Identify which cell holds the provided text, then report its [X, Y] central coordinate. 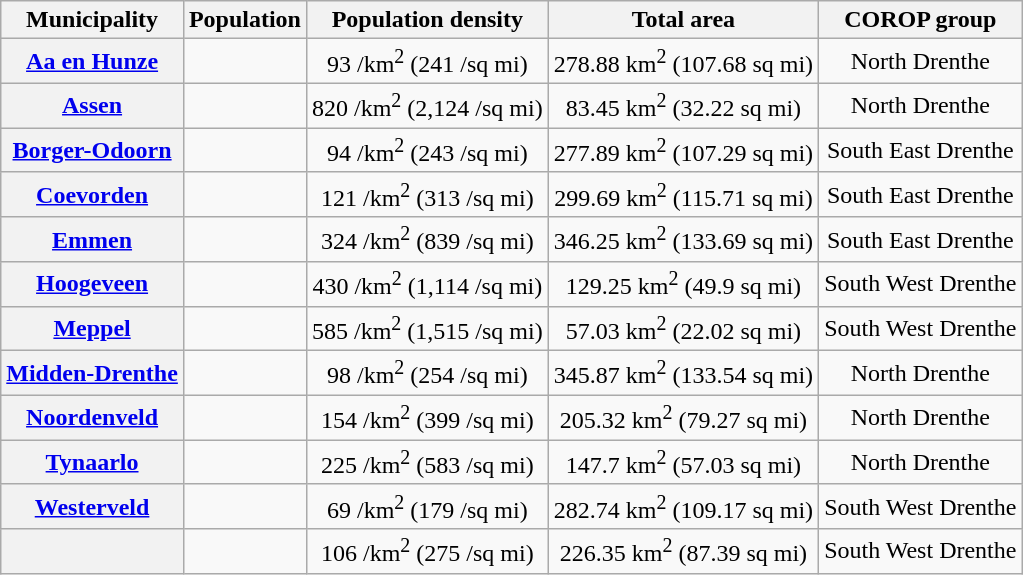
346.25 km2 (133.69 sq mi) [683, 240]
Emmen [92, 240]
COROP group [920, 20]
129.25 km2 (49.9 sq mi) [683, 284]
324 /km2 (839 /sq mi) [427, 240]
Coevorden [92, 194]
Borger-Odoorn [92, 150]
Population density [427, 20]
Hoogeveen [92, 284]
93 /km2 (241 /sq mi) [427, 62]
Total area [683, 20]
585 /km2 (1,515 /sq mi) [427, 328]
Meppel [92, 328]
Municipality [92, 20]
121 /km2 (313 /sq mi) [427, 194]
430 /km2 (1,114 /sq mi) [427, 284]
278.88 km2 (107.68 sq mi) [683, 62]
98 /km2 (254 /sq mi) [427, 374]
154 /km2 (399 /sq mi) [427, 418]
277.89 km2 (107.29 sq mi) [683, 150]
Population [244, 20]
205.32 km2 (79.27 sq mi) [683, 418]
345.87 km2 (133.54 sq mi) [683, 374]
Westerveld [92, 506]
83.45 km2 (32.22 sq mi) [683, 106]
57.03 km2 (22.02 sq mi) [683, 328]
Noordenveld [92, 418]
147.7 km2 (57.03 sq mi) [683, 462]
Assen [92, 106]
225 /km2 (583 /sq mi) [427, 462]
282.74 km2 (109.17 sq mi) [683, 506]
226.35 km2 (87.39 sq mi) [683, 552]
Aa en Hunze [92, 62]
94 /km2 (243 /sq mi) [427, 150]
Tynaarlo [92, 462]
69 /km2 (179 /sq mi) [427, 506]
106 /km2 (275 /sq mi) [427, 552]
299.69 km2 (115.71 sq mi) [683, 194]
Midden-Drenthe [92, 374]
820 /km2 (2,124 /sq mi) [427, 106]
